Identify which cell holds the provided text, then report its [x, y] central coordinate. 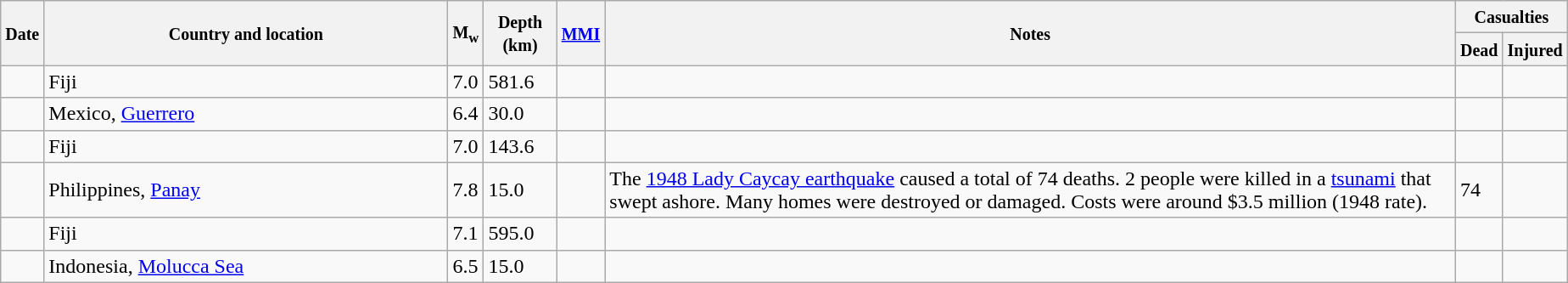
Mexico, Guerrero [246, 114]
581.6 [520, 82]
7.8 [466, 190]
Mw [466, 33]
Country and location [246, 33]
143.6 [520, 146]
30.0 [520, 114]
Philippines, Panay [246, 190]
7.1 [466, 234]
Depth (km) [520, 33]
Dead [1479, 49]
MMI [580, 33]
Indonesia, Molucca Sea [246, 266]
Date [22, 33]
Injured [1535, 49]
Notes [1030, 33]
Casualties [1511, 17]
74 [1479, 190]
595.0 [520, 234]
6.4 [466, 114]
6.5 [466, 266]
